From the cell containing the given text, extract its center point as (X, Y) coordinate. 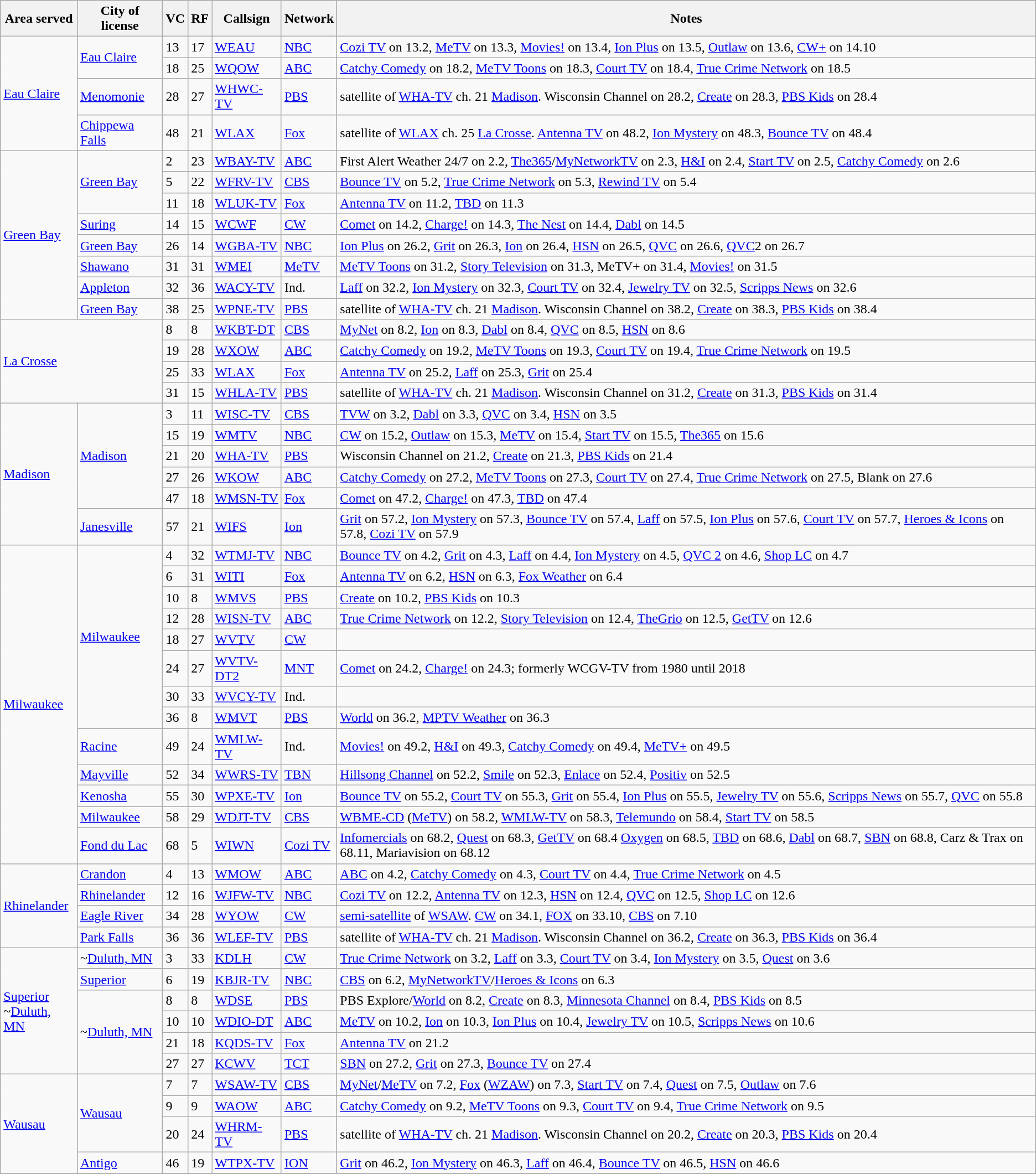
WJFW-TV (247, 895)
Chippewa Falls (120, 133)
satellite of WHA-TV ch. 21 Madison. Wisconsin Channel on 38.2, Create on 38.3, PBS Kids on 38.4 (686, 308)
WVTV (247, 639)
WITI (247, 576)
satellite of WHA-TV ch. 21 Madison. Wisconsin Channel on 31.2, Create on 31.3, PBS Kids on 31.4 (686, 393)
WHA-TV (247, 456)
52 (175, 775)
WMOW (247, 874)
VC (175, 19)
WACY-TV (247, 287)
ION (309, 1163)
KCWV (247, 1064)
Superior~Duluth, MN (39, 1011)
Catchy Comedy on 9.2, MeTV Toons on 9.3, Court TV on 9.4, True Crime Network on 9.5 (686, 1106)
Laff on 32.2, Ion Mystery on 32.3, Court TV on 32.4, Jewelry TV on 32.5, Scripps News on 32.6 (686, 287)
WAOW (247, 1106)
17 (200, 47)
WMVS (247, 597)
Network (309, 19)
49 (175, 746)
WIWN (247, 846)
57 (175, 527)
WHRM-TV (247, 1135)
World on 36.2, MPTV Weather on 36.3 (686, 718)
MeTV Toons on 31.2, Story Television on 31.3, MeTV+ on 31.4, Movies! on 31.5 (686, 266)
Antenna TV on 25.2, Laff on 25.3, Grit on 25.4 (686, 372)
Antenna TV on 11.2, TBD on 11.3 (686, 203)
La Crosse (82, 361)
KBJR-TV (247, 979)
16 (200, 895)
23 (200, 161)
WISN-TV (247, 618)
TVW on 3.2, Dabl on 3.3, QVC on 3.4, HSN on 3.5 (686, 414)
Eagle River (120, 916)
Cozi TV on 13.2, MeTV on 13.3, Movies! on 13.4, Ion Plus on 13.5, Outlaw on 13.6, CW+ on 14.10 (686, 47)
WMLW-TV (247, 746)
WKOW (247, 477)
satellite of WHA-TV ch. 21 Madison. Wisconsin Channel on 20.2, Create on 20.3, PBS Kids on 20.4 (686, 1135)
Grit on 57.2, Ion Mystery on 57.3, Bounce TV on 57.4, Laff on 57.5, Ion Plus on 57.6, Court TV on 57.7, Heroes & Icons on 57.8, Cozi TV on 57.9 (686, 527)
SBN on 27.2, Grit on 27.3, Bounce TV on 27.4 (686, 1064)
CW on 15.2, Outlaw on 15.3, MeTV on 15.4, Start TV on 15.5, The365 on 15.6 (686, 435)
Antenna TV on 6.2, HSN on 6.3, Fox Weather on 6.4 (686, 576)
WVTV-DT2 (247, 668)
WPXE-TV (247, 796)
Bounce TV on 55.2, Court TV on 55.3, Grit on 55.4, Ion Plus on 55.5, Jewelry TV on 55.6, Scripps News on 55.7, QVC on 55.8 (686, 796)
WQOW (247, 68)
WWRS-TV (247, 775)
WCWF (247, 224)
MeTV on 10.2, Ion on 10.3, Ion Plus on 10.4, Jewelry TV on 10.5, Scripps News on 10.6 (686, 1021)
TCT (309, 1064)
MNT (309, 668)
Cozi TV on 12.2, Antenna TV on 12.3, HSN on 12.4, QVC on 12.5, Shop LC on 12.6 (686, 895)
Antigo (120, 1163)
Suring (120, 224)
Park Falls (120, 937)
KQDS-TV (247, 1042)
47 (175, 498)
22 (200, 182)
Racine (120, 746)
Crandon (120, 874)
Movies! on 49.2, H&I on 49.3, Catchy Comedy on 49.4, MeTV+ on 49.5 (686, 746)
RF (200, 19)
Comet on 24.2, Charge! on 24.3; formerly WCGV-TV from 1980 until 2018 (686, 668)
Mayville (120, 775)
City of license (120, 19)
WDIO-DT (247, 1021)
WLUK-TV (247, 203)
58 (175, 817)
Menomonie (120, 96)
WTMJ-TV (247, 555)
WMVT (247, 718)
KDLH (247, 958)
WHLA-TV (247, 393)
WMEI (247, 266)
CBS on 6.2, MyNetworkTV/Heroes & Icons on 6.3 (686, 979)
satellite of WLAX ch. 25 La Crosse. Antenna TV on 48.2, Ion Mystery on 48.3, Bounce TV on 48.4 (686, 133)
WEAU (247, 47)
Infomercials on 68.2, Quest on 68.3, GetTV on 68.4 Oxygen on 68.5, TBD on 68.6, Dabl on 68.7, SBN on 68.8, Carz & Trax on 68.11, Mariavision on 68.12 (686, 846)
WMSN-TV (247, 498)
Ion Plus on 26.2, Grit on 26.3, Ion on 26.4, HSN on 26.5, QVC on 26.6, QVC2 on 26.7 (686, 245)
PBS Explore/World on 8.2, Create on 8.3, Minnesota Channel on 8.4, PBS Kids on 8.5 (686, 1000)
Appleton (120, 287)
48 (175, 133)
WBME-CD (MeTV) on 58.2, WMLW-TV on 58.3, Telemundo on 58.4, Start TV on 58.5 (686, 817)
Cozi TV (309, 846)
True Crime Network on 3.2, Laff on 3.3, Court TV on 3.4, Ion Mystery on 3.5, Quest on 3.6 (686, 958)
satellite of WHA-TV ch. 21 Madison. Wisconsin Channel on 36.2, Create on 36.3, PBS Kids on 36.4 (686, 937)
WYOW (247, 916)
True Crime Network on 12.2, Story Television on 12.4, TheGrio on 12.5, GetTV on 12.6 (686, 618)
Catchy Comedy on 18.2, MeTV Toons on 18.3, Court TV on 18.4, True Crime Network on 18.5 (686, 68)
Superior (120, 979)
WGBA-TV (247, 245)
WHWC-TV (247, 96)
Fond du Lac (120, 846)
WSAW-TV (247, 1085)
Area served (39, 19)
46 (175, 1163)
WTPX-TV (247, 1163)
MyNet on 8.2, Ion on 8.3, Dabl on 8.4, QVC on 8.5, HSN on 8.6 (686, 330)
Hillsong Channel on 52.2, Smile on 52.3, Enlace on 52.4, Positiv on 52.5 (686, 775)
Bounce TV on 4.2, Grit on 4.3, Laff on 4.4, Ion Mystery on 4.5, QVC 2 on 4.6, Shop LC on 4.7 (686, 555)
WFRV-TV (247, 182)
WIFS (247, 527)
semi-satellite of WSAW. CW on 34.1, FOX on 33.10, CBS on 7.10 (686, 916)
Comet on 14.2, Charge! on 14.3, The Nest on 14.4, Dabl on 14.5 (686, 224)
38 (175, 308)
WXOW (247, 351)
Bounce TV on 5.2, True Crime Network on 5.3, Rewind TV on 5.4 (686, 182)
29 (200, 817)
MeTV (309, 266)
Kenosha (120, 796)
Grit on 46.2, Ion Mystery on 46.3, Laff on 46.4, Bounce TV on 46.5, HSN on 46.6 (686, 1163)
WKBT-DT (247, 330)
Catchy Comedy on 27.2, MeTV Toons on 27.3, Court TV on 27.4, True Crime Network on 27.5, Blank on 27.6 (686, 477)
WLEF-TV (247, 937)
WPNE-TV (247, 308)
TBN (309, 775)
MyNet/MeTV on 7.2, Fox (WZAW) on 7.3, Start TV on 7.4, Quest on 7.5, Outlaw on 7.6 (686, 1085)
WDJT-TV (247, 817)
Janesville (120, 527)
Catchy Comedy on 19.2, MeTV Toons on 19.3, Court TV on 19.4, True Crime Network on 19.5 (686, 351)
Wisconsin Channel on 21.2, Create on 21.3, PBS Kids on 21.4 (686, 456)
WBAY-TV (247, 161)
satellite of WHA-TV ch. 21 Madison. Wisconsin Channel on 28.2, Create on 28.3, PBS Kids on 28.4 (686, 96)
Callsign (247, 19)
WDSE (247, 1000)
Shawano (120, 266)
First Alert Weather 24/7 on 2.2, The365/MyNetworkTV on 2.3, H&I on 2.4, Start TV on 2.5, Catchy Comedy on 2.6 (686, 161)
WMTV (247, 435)
Antenna TV on 21.2 (686, 1042)
ABC on 4.2, Catchy Comedy on 4.3, Court TV on 4.4, True Crime Network on 4.5 (686, 874)
Create on 10.2, PBS Kids on 10.3 (686, 597)
2 (175, 161)
WVCY-TV (247, 697)
Comet on 47.2, Charge! on 47.3, TBD on 47.4 (686, 498)
Notes (686, 19)
68 (175, 846)
55 (175, 796)
WISC-TV (247, 414)
